Detect which cell encompasses the target text, then output its (x, y) center coordinate. 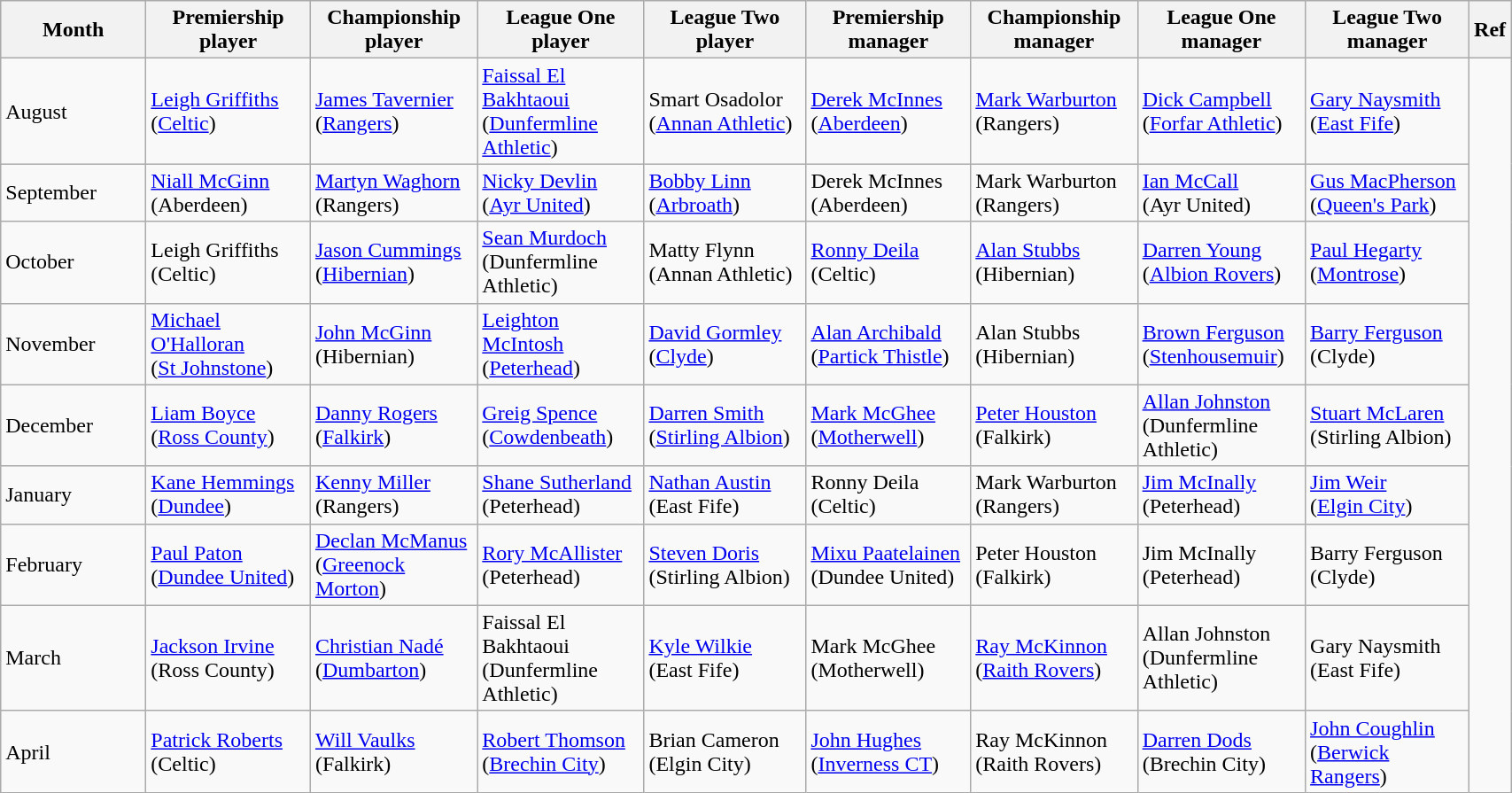
December (74, 425)
April (74, 751)
Matty Flynn (Annan Athletic) (725, 262)
Steven Doris(Stirling Albion) (725, 564)
Darren Smith(Stirling Albion) (725, 425)
January (74, 494)
League Twomanager (1387, 30)
Nathan Austin(East Fife) (725, 494)
Premiershipplayer (229, 30)
James Tavernier(Rangers) (393, 112)
Kyle Wilkie(East Fife) (725, 657)
League Oneplayer (561, 30)
Martyn Waghorn(Rangers) (393, 193)
Championshipplayer (393, 30)
John Coughlin(Berwick Rangers) (1387, 751)
October (74, 262)
Nicky Devlin(Ayr United) (561, 193)
Christian Nadé(Dumbarton) (393, 657)
Declan McManus(Greenock Morton) (393, 564)
Jackson Irvine(Ross County) (229, 657)
John McGinn(Hibernian) (393, 344)
Shane Sutherland(Peterhead) (561, 494)
February (74, 564)
November (74, 344)
Jason Cummings(Hibernian) (393, 262)
Stuart McLaren(Stirling Albion) (1387, 425)
Sean Murdoch(Dunfermline Athletic) (561, 262)
Premiershipmanager (888, 30)
Paul Paton(Dundee United) (229, 564)
March (74, 657)
Liam Boyce(Ross County) (229, 425)
League Onemanager (1221, 30)
Greig Spence(Cowdenbeath) (561, 425)
Michael O'Halloran(St Johnstone) (229, 344)
Smart Osadolor (Annan Athletic) (725, 112)
Month (74, 30)
John Hughes(Inverness CT) (888, 751)
Patrick Roberts(Celtic) (229, 751)
League Twoplayer (725, 30)
Ref (1490, 30)
David Gormley(Clyde) (725, 344)
Darren Dods(Brechin City) (1221, 751)
Kane Hemmings(Dundee) (229, 494)
Darren Young(Albion Rovers) (1221, 262)
August (74, 112)
Brian Cameron(Elgin City) (725, 751)
Bobby Linn(Arbroath) (725, 193)
Jim Weir(Elgin City) (1387, 494)
Paul Hegarty(Montrose) (1387, 262)
Kenny Miller(Rangers) (393, 494)
Alan Archibald(Partick Thistle) (888, 344)
Gus MacPherson(Queen's Park) (1387, 193)
September (74, 193)
Mixu Paatelainen(Dundee United) (888, 564)
Danny Rogers(Falkirk) (393, 425)
Robert Thomson(Brechin City) (561, 751)
Rory McAllister(Peterhead) (561, 564)
Leighton McIntosh(Peterhead) (561, 344)
Brown Ferguson(Stenhousemuir) (1221, 344)
Ian McCall(Ayr United) (1221, 193)
Dick Campbell(Forfar Athletic) (1221, 112)
Championshipmanager (1054, 30)
Niall McGinn(Aberdeen) (229, 193)
Will Vaulks(Falkirk) (393, 751)
